Output the (X, Y) coordinate of the center of the cell containing the given text.  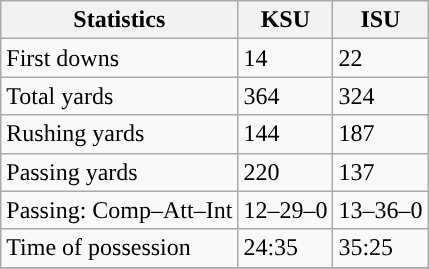
Rushing yards (120, 134)
187 (380, 134)
KSU (286, 20)
First downs (120, 58)
22 (380, 58)
14 (286, 58)
Passing yards (120, 172)
Time of possession (120, 248)
ISU (380, 20)
Statistics (120, 20)
220 (286, 172)
35:25 (380, 248)
24:35 (286, 248)
324 (380, 96)
13–36–0 (380, 210)
Passing: Comp–Att–Int (120, 210)
144 (286, 134)
Total yards (120, 96)
12–29–0 (286, 210)
364 (286, 96)
137 (380, 172)
